For the text-containing cell, return its midpoint in (x, y) coordinate format. 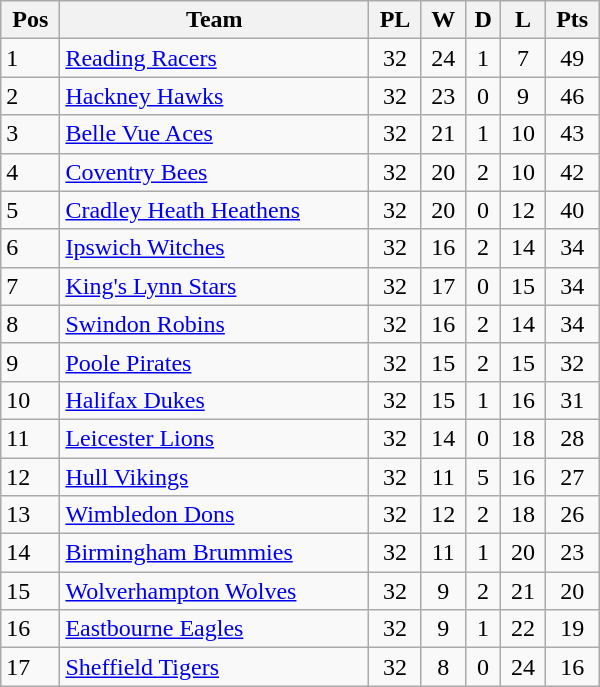
Leicester Lions (214, 438)
3 (30, 134)
Belle Vue Aces (214, 134)
Cradley Heath Heathens (214, 210)
Poole Pirates (214, 362)
Pts (572, 20)
Hull Vikings (214, 477)
Ipswich Witches (214, 248)
19 (572, 629)
Wolverhampton Wolves (214, 591)
L (523, 20)
Halifax Dukes (214, 400)
49 (572, 58)
Reading Racers (214, 58)
4 (30, 172)
Birmingham Brummies (214, 553)
43 (572, 134)
Swindon Robins (214, 324)
Coventry Bees (214, 172)
W (443, 20)
Team (214, 20)
27 (572, 477)
D (483, 20)
28 (572, 438)
King's Lynn Stars (214, 286)
Hackney Hawks (214, 96)
Pos (30, 20)
PL (395, 20)
31 (572, 400)
40 (572, 210)
22 (523, 629)
Eastbourne Eagles (214, 629)
Wimbledon Dons (214, 515)
42 (572, 172)
Sheffield Tigers (214, 667)
26 (572, 515)
13 (30, 515)
46 (572, 96)
6 (30, 248)
